Output the (X, Y) coordinate of the center of the cell containing the given text.  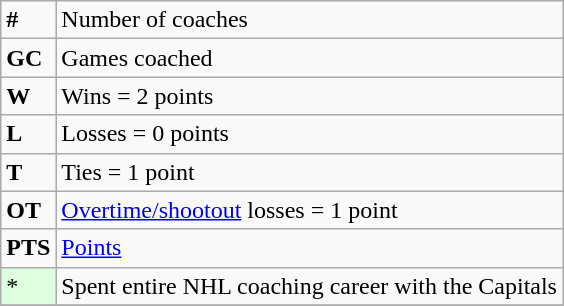
W (28, 96)
PTS (28, 248)
GC (28, 58)
Points (310, 248)
Overtime/shootout losses = 1 point (310, 210)
Ties = 1 point (310, 172)
* (28, 286)
L (28, 134)
Losses = 0 points (310, 134)
Number of coaches (310, 20)
# (28, 20)
Spent entire NHL coaching career with the Capitals (310, 286)
OT (28, 210)
T (28, 172)
Wins = 2 points (310, 96)
Games coached (310, 58)
